Locate the cell with the specified text and output its [x, y] center coordinate. 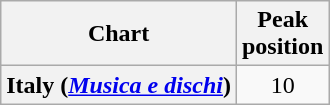
Chart [119, 34]
10 [282, 85]
Peakposition [282, 34]
Italy (Musica e dischi) [119, 85]
